Find where the given text appears and provide that cell's center as (X, Y) coordinate. 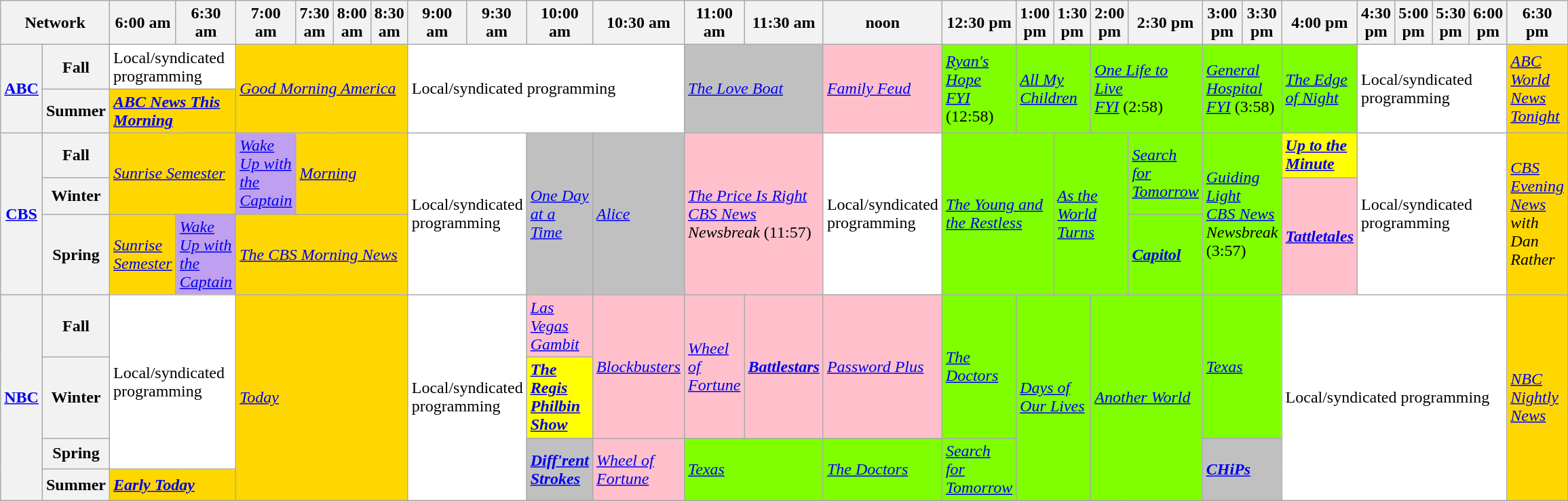
10:00 am (559, 23)
One Day at a Time (559, 214)
As the World Turns (1091, 214)
Early Today (173, 485)
ABC News This Morning (173, 111)
6:30 am (206, 23)
Morning (351, 174)
All My Children (1054, 89)
The Edge of Night (1320, 89)
Password Plus (882, 367)
11:30 am (784, 23)
Las Vegas Gambit (559, 326)
NBC Nightly News (1537, 398)
2:30 pm (1166, 23)
8:30 am (389, 23)
General HospitalFYI (3:58) (1242, 89)
NBC (22, 398)
1:30 pm (1072, 23)
Ryan's HopeFYI (12:58) (978, 89)
6:30 pm (1537, 23)
11:00 am (714, 23)
Diff'rent Strokes (559, 469)
7:00 am (266, 23)
CBS Evening News with Dan Rather (1537, 214)
9:00 am (437, 23)
Today (322, 398)
The Young and the Restless (997, 214)
12:30 pm (978, 23)
3:30 pm (1262, 23)
4:30 pm (1376, 23)
9:30 am (497, 23)
The Price Is RightCBS News Newsbreak (11:57) (754, 214)
Blockbusters (639, 367)
Capitol (1166, 254)
Days of Our Lives (1054, 398)
6:00 am (143, 23)
CBS (22, 214)
2:00 pm (1110, 23)
5:00 pm (1414, 23)
10:30 am (639, 23)
Battlestars (784, 367)
Network (56, 23)
Up to the Minute (1320, 155)
8:00 am (351, 23)
Another World (1147, 398)
The Love Boat (754, 89)
Family Feud (882, 89)
Good Morning America (322, 89)
Guiding LightCBS News Newsbreak (3:57) (1242, 214)
3:00 pm (1222, 23)
4:00 pm (1320, 23)
The CBS Morning News (322, 254)
CHiPs (1242, 469)
Tattletales (1320, 236)
ABC (22, 89)
6:00 pm (1489, 23)
5:30 pm (1451, 23)
1:00 pm (1035, 23)
Alice (639, 214)
7:30 am (315, 23)
One Life to LiveFYI (2:58) (1147, 89)
ABC World News Tonight (1537, 89)
The Regis Philbin Show (559, 398)
noon (882, 23)
